From the cell containing the given text, extract its center point as [x, y] coordinate. 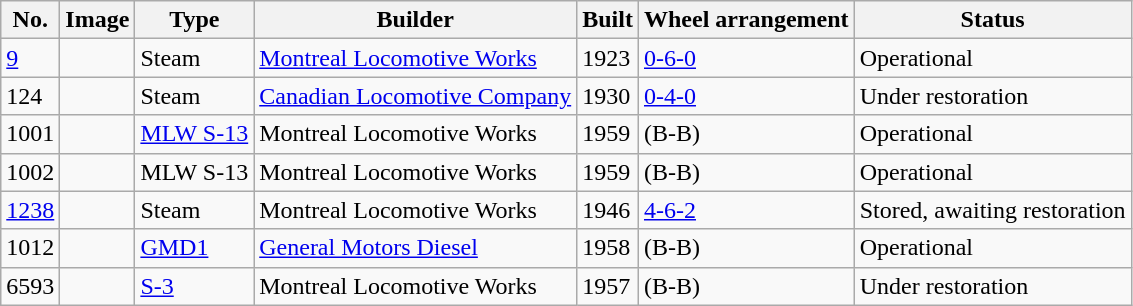
1930 [608, 96]
S-3 [194, 286]
Image [98, 20]
124 [30, 96]
Type [194, 20]
Stored, awaiting restoration [992, 210]
No. [30, 20]
1002 [30, 172]
6593 [30, 286]
GMD1 [194, 248]
9 [30, 58]
1958 [608, 248]
0-6-0 [746, 58]
Canadian Locomotive Company [416, 96]
4-6-2 [746, 210]
1238 [30, 210]
1012 [30, 248]
Wheel arrangement [746, 20]
0-4-0 [746, 96]
1923 [608, 58]
1957 [608, 286]
General Motors Diesel [416, 248]
Built [608, 20]
Status [992, 20]
1001 [30, 134]
Builder [416, 20]
1946 [608, 210]
